Return (X, Y) of the center of cell containing provided text 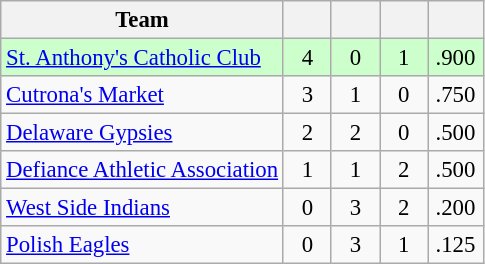
4 (307, 58)
St. Anthony's Catholic Club (142, 58)
Team (142, 20)
.200 (456, 208)
.125 (456, 245)
Polish Eagles (142, 245)
Delaware Gypsies (142, 133)
.900 (456, 58)
Defiance Athletic Association (142, 170)
.750 (456, 95)
West Side Indians (142, 208)
Cutrona's Market (142, 95)
